From the cell containing the given text, extract its center point as [X, Y] coordinate. 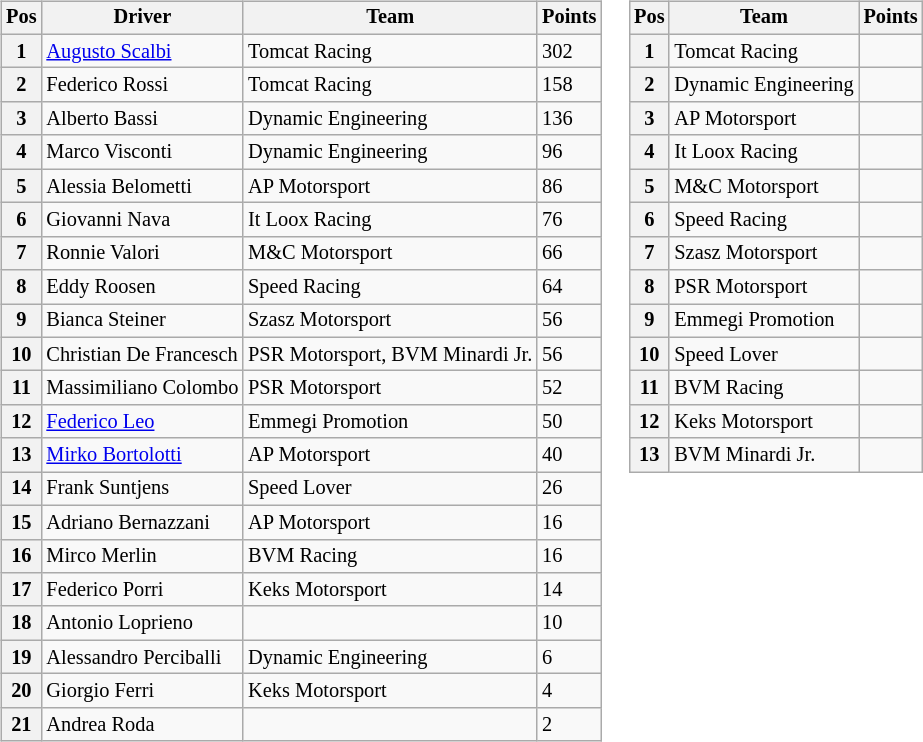
66 [569, 253]
Driver [142, 18]
96 [569, 152]
20 [21, 691]
Federico Porri [142, 590]
Alessandro Perciballi [142, 657]
Bianca Steiner [142, 321]
18 [21, 623]
17 [21, 590]
Massimiliano Colombo [142, 388]
Eddy Roosen [142, 287]
Adriano Bernazzani [142, 522]
19 [21, 657]
50 [569, 422]
Frank Suntjens [142, 489]
21 [21, 724]
302 [569, 51]
Mirco Merlin [142, 556]
158 [569, 85]
Christian De Francesch [142, 354]
Giorgio Ferri [142, 691]
Marco Visconti [142, 152]
40 [569, 455]
86 [569, 186]
26 [569, 489]
BVM Minardi Jr. [764, 455]
Giovanni Nava [142, 220]
Andrea Roda [142, 724]
Federico Leo [142, 422]
Mirko Bortolotti [142, 455]
PSR Motorsport, BVM Minardi Jr. [390, 354]
76 [569, 220]
136 [569, 119]
Alessia Belometti [142, 186]
64 [569, 287]
Ronnie Valori [142, 253]
Augusto Scalbi [142, 51]
Antonio Loprieno [142, 623]
15 [21, 522]
52 [569, 388]
Federico Rossi [142, 85]
Alberto Bassi [142, 119]
